Locate the cell with the specified text and output its (x, y) center coordinate. 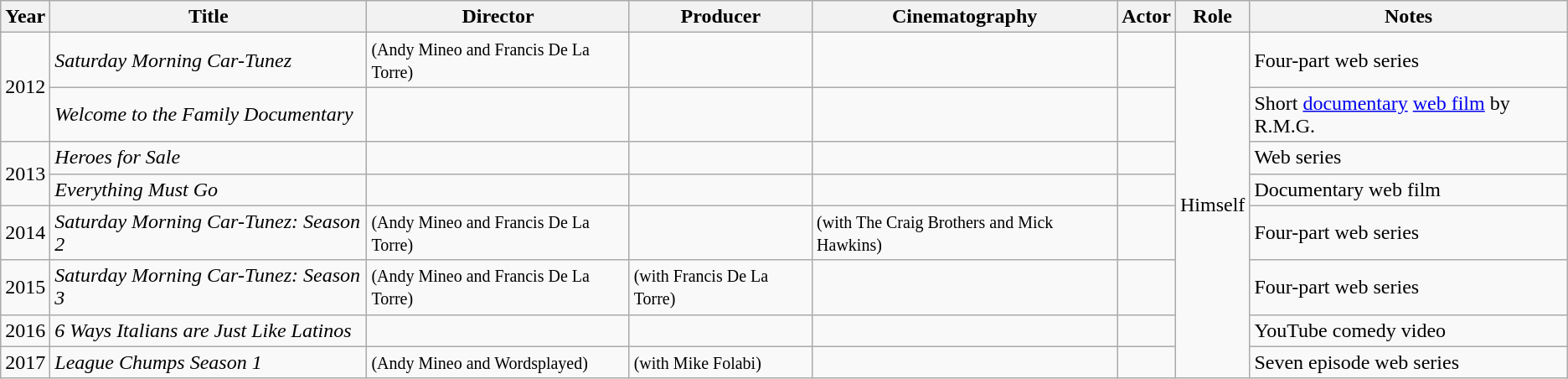
YouTube comedy video (1409, 330)
Web series (1409, 158)
Saturday Morning Car-Tunez: Season 3 (209, 287)
Saturday Morning Car-Tunez: Season 2 (209, 233)
2013 (25, 174)
Himself (1212, 205)
Seven episode web series (1409, 362)
Producer (720, 17)
Notes (1409, 17)
Actor (1147, 17)
Title (209, 17)
Documentary web film (1409, 189)
League Chumps Season 1 (209, 362)
Cinematography (965, 17)
Short documentary web film by R.M.G. (1409, 114)
2016 (25, 330)
Welcome to the Family Documentary (209, 114)
Director (498, 17)
(with Francis De La Torre) (720, 287)
2014 (25, 233)
Heroes for Sale (209, 158)
Role (1212, 17)
Saturday Morning Car-Tunez (209, 60)
2012 (25, 87)
2017 (25, 362)
(Andy Mineo and Wordsplayed) (498, 362)
6 Ways Italians are Just Like Latinos (209, 330)
Year (25, 17)
(with Mike Folabi) (720, 362)
Everything Must Go (209, 189)
2015 (25, 287)
(with The Craig Brothers and Mick Hawkins) (965, 233)
